Capture the cell that displays the provided text and extract its [x, y] central coordinate. 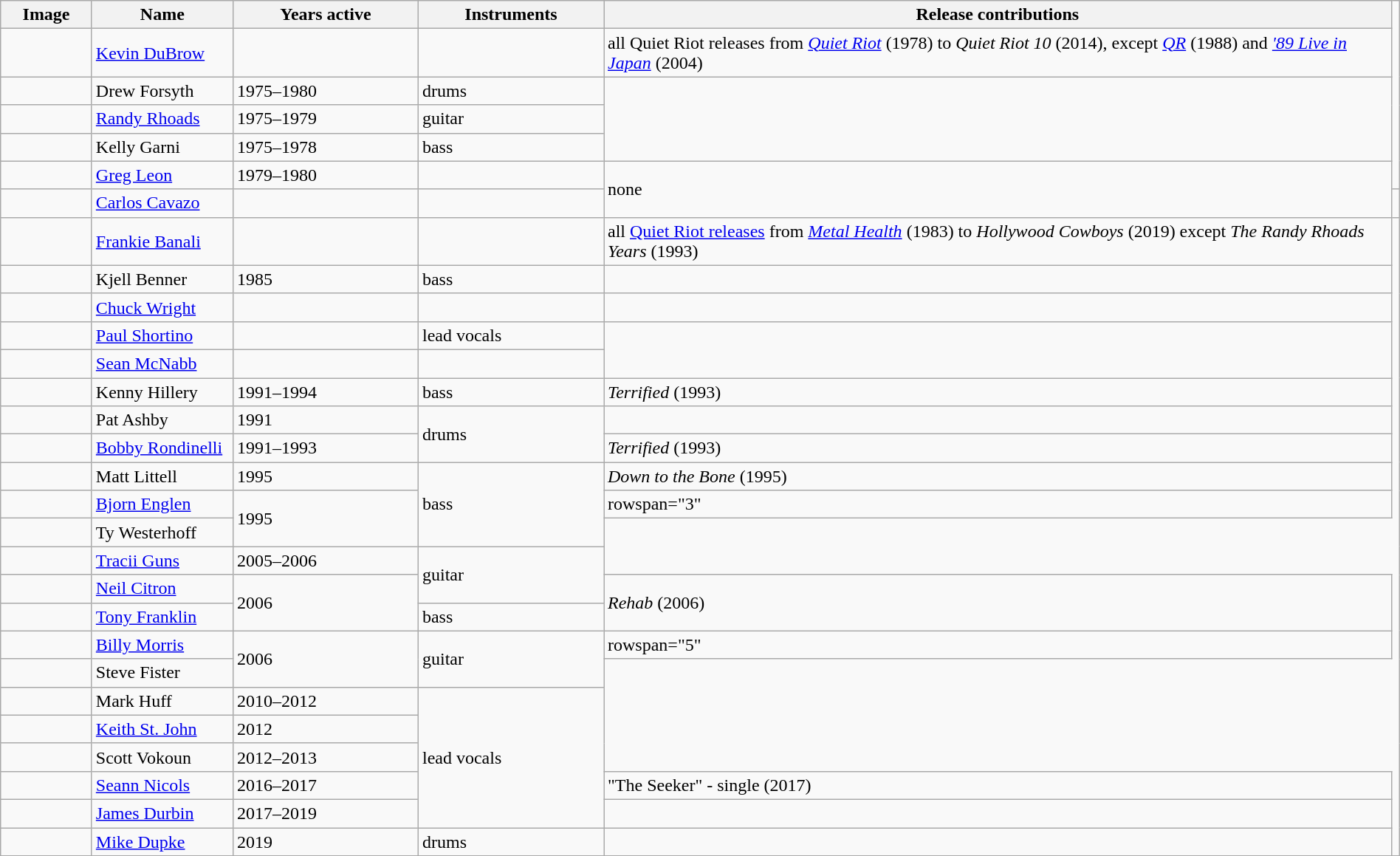
Bobby Rondinelli [162, 448]
2010–2012 [325, 701]
rowspan="5" [998, 645]
2012 [325, 729]
Frankie Banali [162, 241]
"The Seeker" - single (2017) [998, 785]
2012–2013 [325, 757]
Seann Nicols [162, 785]
2019 [325, 841]
Mike Dupke [162, 841]
2005–2006 [325, 561]
2016–2017 [325, 785]
Tracii Guns [162, 561]
Years active [325, 15]
Bjorn Englen [162, 504]
Keith St. John [162, 729]
Instruments [511, 15]
Paul Shortino [162, 335]
Mark Huff [162, 701]
Steve Fister [162, 673]
Tony Franklin [162, 617]
Carlos Cavazo [162, 203]
James Durbin [162, 813]
2017–2019 [325, 813]
rowspan="3" [998, 504]
Image [47, 15]
Sean McNabb [162, 363]
1991–1994 [325, 392]
none [998, 189]
1975–1978 [325, 147]
1979–1980 [325, 175]
Neil Citron [162, 589]
Kelly Garni [162, 147]
Greg Leon [162, 175]
1975–1980 [325, 91]
1985 [325, 279]
Kenny Hillery [162, 392]
Rehab (2006) [998, 603]
1991–1993 [325, 448]
Matt Littell [162, 476]
Pat Ashby [162, 420]
Down to the Bone (1995) [998, 476]
Release contributions [998, 15]
1975–1979 [325, 119]
all Quiet Riot releases from Metal Health (1983) to Hollywood Cowboys (2019) except The Randy Rhoads Years (1993) [998, 241]
Scott Vokoun [162, 757]
1991 [325, 420]
Ty Westerhoff [162, 533]
Kjell Benner [162, 279]
Randy Rhoads [162, 119]
Chuck Wright [162, 307]
all Quiet Riot releases from Quiet Riot (1978) to Quiet Riot 10 (2014), except QR (1988) and '89 Live in Japan (2004) [998, 53]
Billy Morris [162, 645]
Drew Forsyth [162, 91]
Name [162, 15]
Kevin DuBrow [162, 53]
